Detect which cell encompasses the target text, then output its (x, y) center coordinate. 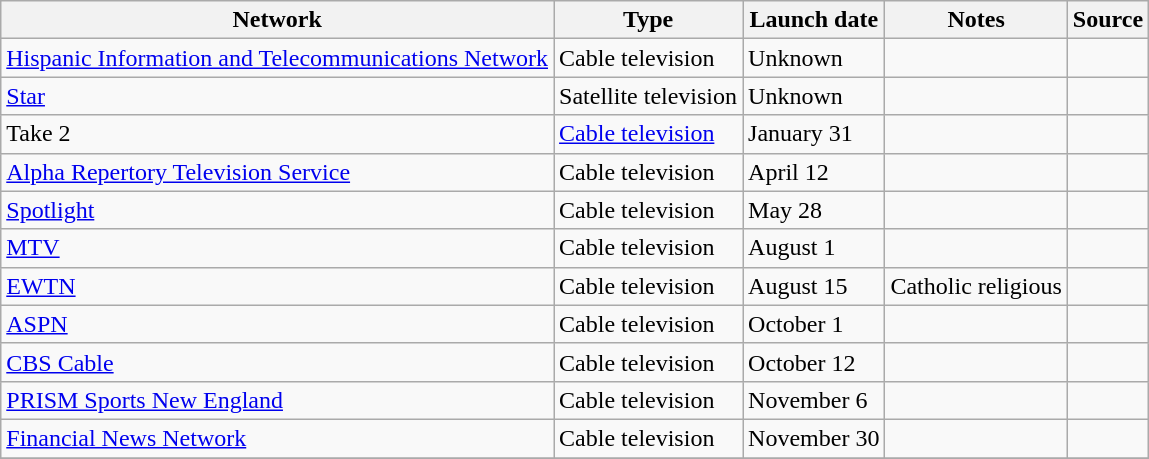
Hispanic Information and Telecommunications Network (278, 58)
October 12 (814, 362)
Source (1108, 20)
November 30 (814, 438)
November 6 (814, 400)
EWTN (278, 286)
May 28 (814, 210)
CBS Cable (278, 362)
August 15 (814, 286)
Satellite television (648, 96)
Spotlight (278, 210)
Financial News Network (278, 438)
Star (278, 96)
October 1 (814, 324)
MTV (278, 248)
Launch date (814, 20)
Network (278, 20)
PRISM Sports New England (278, 400)
Catholic religious (976, 286)
January 31 (814, 134)
Take 2 (278, 134)
Type (648, 20)
August 1 (814, 248)
April 12 (814, 172)
Alpha Repertory Television Service (278, 172)
Notes (976, 20)
ASPN (278, 324)
